Find where the given text appears and provide that cell's center as [X, Y] coordinate. 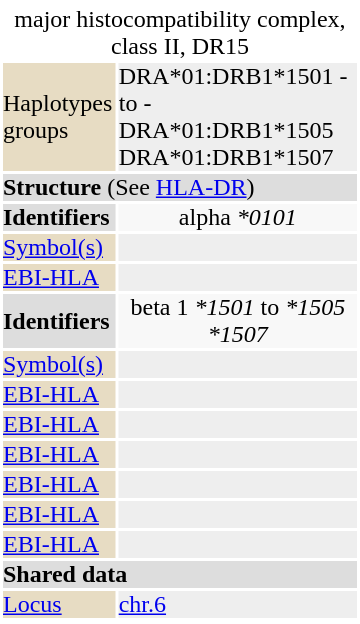
DRA*01:DRB1*1501 - to - DRA*01:DRB1*1505 DRA*01:DRB1*1507 [238, 117]
Haplotypes groups [60, 117]
major histocompatibility complex, class II, DR15 [180, 33]
Structure (See HLA-DR) [180, 188]
alpha *0101 [238, 218]
Shared data [180, 574]
Locus [60, 604]
chr.6 [238, 604]
beta 1 *1501 to *1505 *1507 [238, 321]
